Find where the given text appears and provide that cell's center as [x, y] coordinate. 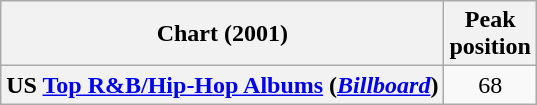
Chart (2001) [222, 34]
Peakposition [490, 34]
US Top R&B/Hip-Hop Albums (Billboard) [222, 85]
68 [490, 85]
